For the text-containing cell, return its midpoint in [X, Y] coordinate format. 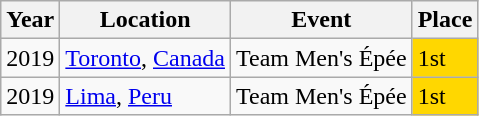
Toronto, Canada [146, 58]
Location [146, 20]
Event [322, 20]
Year [30, 20]
Place [445, 20]
Lima, Peru [146, 96]
